Provide the [x, y] coordinate of the cell's center where the given text is located.  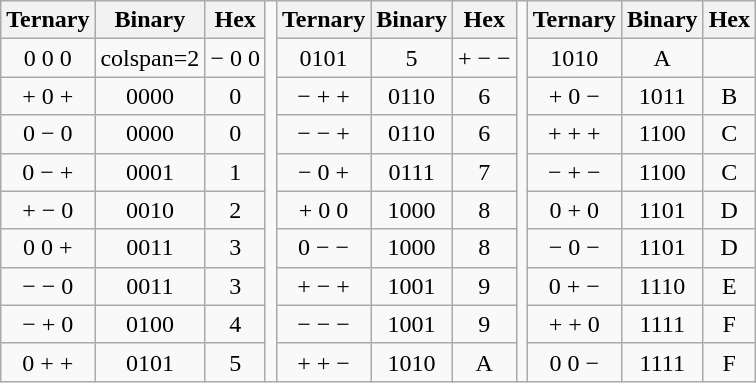
+ + − [324, 362]
B [729, 96]
− 0 0 [236, 58]
0 0 − [574, 362]
− − − [324, 324]
E [729, 286]
− + 0 [48, 324]
7 [484, 172]
+ − − [484, 58]
1 [236, 172]
+ − 0 [48, 210]
− + − [574, 172]
0111 [412, 172]
+ 0 − [574, 96]
0 0 0 [48, 58]
0 0 + [48, 248]
+ − + [324, 286]
0100 [150, 324]
0 + − [574, 286]
colspan=2 [150, 58]
0 + 0 [574, 210]
1110 [662, 286]
− − + [324, 134]
4 [236, 324]
+ 0 + [48, 96]
+ + + [574, 134]
− − 0 [48, 286]
2 [236, 210]
0010 [150, 210]
1011 [662, 96]
0 − + [48, 172]
0 + + [48, 362]
0001 [150, 172]
+ 0 0 [324, 210]
− 0 − [574, 248]
− + + [324, 96]
0 − − [324, 248]
− 0 + [324, 172]
0 − 0 [48, 134]
+ + 0 [574, 324]
